Detect which cell encompasses the target text, then output its [X, Y] center coordinate. 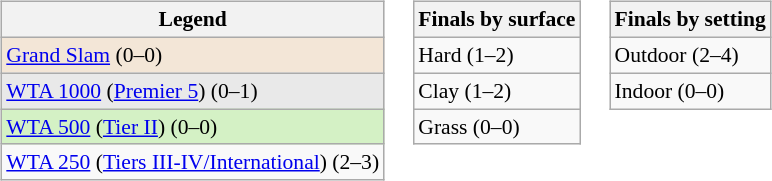
Finals by setting [690, 20]
Outdoor (2–4) [690, 55]
Hard (1–2) [496, 55]
Grand Slam (0–0) [192, 55]
Finals by surface [496, 20]
WTA 1000 (Premier 5) (0–1) [192, 91]
WTA 250 (Tiers III-IV/International) (2–3) [192, 162]
WTA 500 (Tier II) (0–0) [192, 127]
Clay (1–2) [496, 91]
Indoor (0–0) [690, 91]
Legend [192, 20]
Grass (0–0) [496, 127]
